Pinpoint the cell where the given text exists, returning its [X, Y] midpoint coordinate. 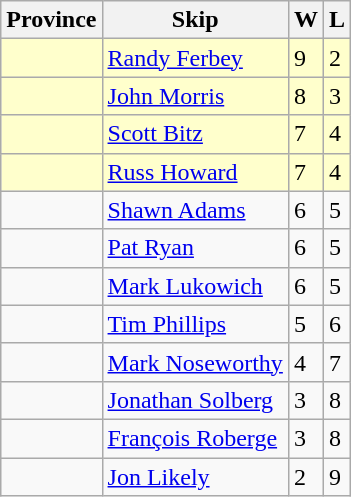
Pat Ryan [195, 248]
L [336, 20]
Russ Howard [195, 172]
François Roberge [195, 438]
Mark Noseworthy [195, 362]
Scott Bitz [195, 134]
Jon Likely [195, 477]
Randy Ferbey [195, 58]
Shawn Adams [195, 210]
Province [52, 20]
Skip [195, 20]
Jonathan Solberg [195, 400]
John Morris [195, 96]
Mark Lukowich [195, 286]
W [306, 20]
Tim Phillips [195, 324]
